Find where the given text appears and provide that cell's center as [x, y] coordinate. 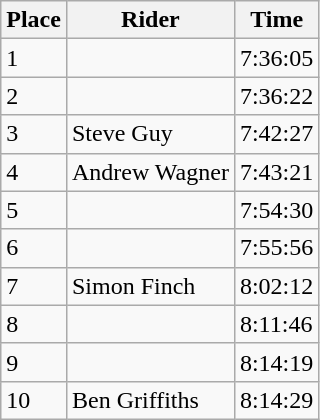
7:55:56 [276, 248]
8 [34, 324]
Simon Finch [150, 286]
4 [34, 172]
5 [34, 210]
Andrew Wagner [150, 172]
Ben Griffiths [150, 400]
7:36:05 [276, 58]
8:02:12 [276, 286]
1 [34, 58]
3 [34, 134]
7:42:27 [276, 134]
8:11:46 [276, 324]
7:43:21 [276, 172]
8:14:19 [276, 362]
8:14:29 [276, 400]
7:54:30 [276, 210]
6 [34, 248]
Place [34, 20]
9 [34, 362]
2 [34, 96]
Time [276, 20]
7 [34, 286]
10 [34, 400]
Steve Guy [150, 134]
Rider [150, 20]
7:36:22 [276, 96]
